Output the (x, y) coordinate of the center of the cell containing the given text.  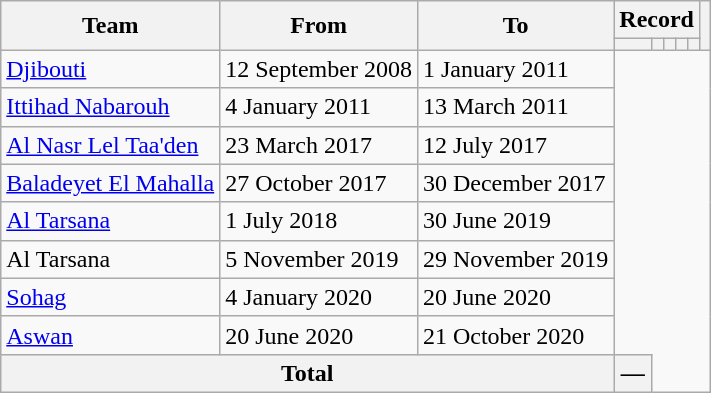
Aswan (110, 335)
Record (657, 20)
Djibouti (110, 69)
1 January 2011 (515, 69)
12 July 2017 (515, 145)
29 November 2019 (515, 259)
To (515, 26)
— (633, 373)
Ittihad Nabarouh (110, 107)
Al Nasr Lel Taa'den (110, 145)
13 March 2011 (515, 107)
Sohag (110, 297)
Team (110, 26)
4 January 2011 (319, 107)
Baladeyet El Mahalla (110, 183)
From (319, 26)
30 December 2017 (515, 183)
12 September 2008 (319, 69)
1 July 2018 (319, 221)
Total (308, 373)
27 October 2017 (319, 183)
5 November 2019 (319, 259)
23 March 2017 (319, 145)
30 June 2019 (515, 221)
4 January 2020 (319, 297)
21 October 2020 (515, 335)
